Locate the cell with the specified text and output its [x, y] center coordinate. 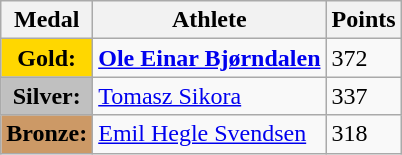
Points [364, 20]
Emil Hegle Svendsen [210, 134]
Tomasz Sikora [210, 96]
Gold: [47, 58]
337 [364, 96]
372 [364, 58]
Silver: [47, 96]
Medal [47, 20]
Bronze: [47, 134]
318 [364, 134]
Athlete [210, 20]
Ole Einar Bjørndalen [210, 58]
